For the text-containing cell, return its midpoint in (X, Y) coordinate format. 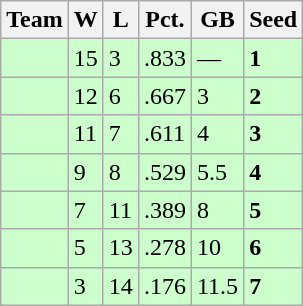
5.5 (217, 172)
15 (86, 58)
11.5 (217, 286)
Team (35, 20)
.611 (164, 134)
.389 (164, 210)
.833 (164, 58)
W (86, 20)
L (120, 20)
Seed (274, 20)
13 (120, 248)
GB (217, 20)
14 (120, 286)
9 (86, 172)
.176 (164, 286)
2 (274, 96)
— (217, 58)
Pct. (164, 20)
.278 (164, 248)
.529 (164, 172)
10 (217, 248)
1 (274, 58)
12 (86, 96)
.667 (164, 96)
